Determine the [X, Y] coordinate at the center of the cell enclosing the given text.  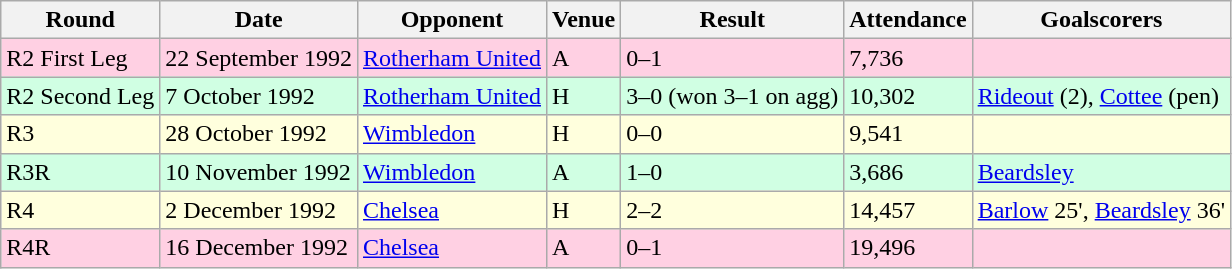
Date [259, 20]
2 December 1992 [259, 210]
7 October 1992 [259, 96]
Barlow 25', Beardsley 36' [1101, 210]
Attendance [908, 20]
9,541 [908, 134]
Rideout (2), Cottee (pen) [1101, 96]
R4 [80, 210]
2–2 [732, 210]
R4R [80, 248]
10,302 [908, 96]
22 September 1992 [259, 58]
R3R [80, 172]
R2 Second Leg [80, 96]
Round [80, 20]
1–0 [732, 172]
Beardsley [1101, 172]
Opponent [452, 20]
3–0 (won 3–1 on agg) [732, 96]
3,686 [908, 172]
10 November 1992 [259, 172]
28 October 1992 [259, 134]
Result [732, 20]
16 December 1992 [259, 248]
Venue [584, 20]
Goalscorers [1101, 20]
19,496 [908, 248]
R2 First Leg [80, 58]
0–0 [732, 134]
7,736 [908, 58]
R3 [80, 134]
14,457 [908, 210]
